Identify which cell holds the provided text, then report its (X, Y) central coordinate. 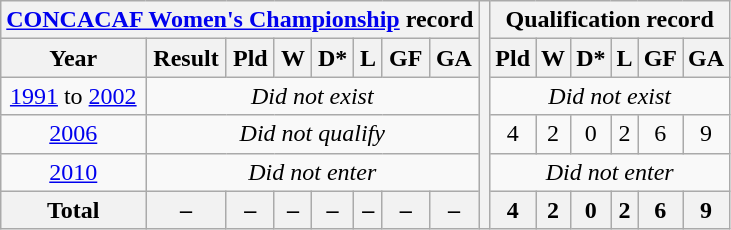
1991 to 2002 (74, 96)
Qualification record (610, 20)
2010 (74, 172)
Total (74, 210)
2006 (74, 134)
Result (186, 58)
Year (74, 58)
CONCACAF Women's Championship record (240, 20)
Did not qualify (312, 134)
